Detect which cell encompasses the target text, then output its [X, Y] center coordinate. 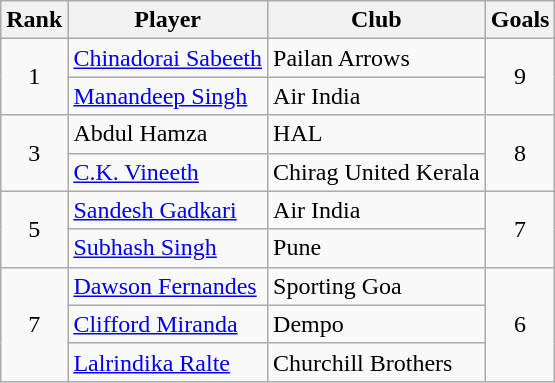
Chinadorai Sabeeth [168, 58]
Subhash Singh [168, 248]
HAL [377, 134]
C.K. Vineeth [168, 172]
8 [520, 153]
Sandesh Gadkari [168, 210]
Club [377, 20]
6 [520, 324]
Manandeep Singh [168, 96]
Pailan Arrows [377, 58]
5 [34, 229]
Sporting Goa [377, 286]
Abdul Hamza [168, 134]
Pune [377, 248]
Player [168, 20]
9 [520, 77]
Rank [34, 20]
Lalrindika Ralte [168, 362]
Churchill Brothers [377, 362]
Goals [520, 20]
3 [34, 153]
Dempo [377, 324]
1 [34, 77]
Chirag United Kerala [377, 172]
Dawson Fernandes [168, 286]
Clifford Miranda [168, 324]
